Locate the cell with the specified text and output its (x, y) center coordinate. 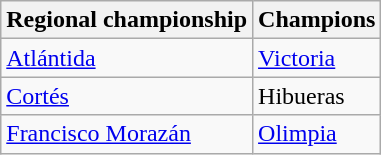
Regional championship (127, 20)
Victoria (317, 58)
Hibueras (317, 96)
Francisco Morazán (127, 134)
Cortés (127, 96)
Atlántida (127, 58)
Olimpia (317, 134)
Champions (317, 20)
